Identify which cell holds the provided text, then report its [X, Y] central coordinate. 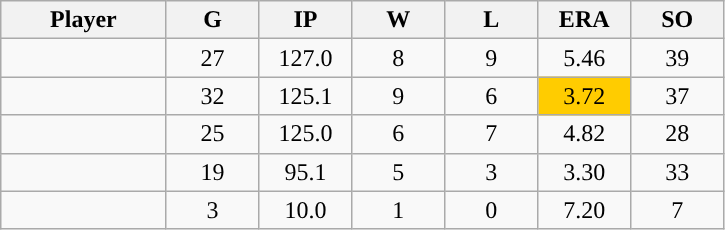
10.0 [306, 210]
19 [212, 172]
39 [678, 58]
125.0 [306, 134]
0 [492, 210]
25 [212, 134]
95.1 [306, 172]
32 [212, 96]
W [398, 20]
127.0 [306, 58]
1 [398, 210]
IP [306, 20]
28 [678, 134]
27 [212, 58]
3.30 [584, 172]
ERA [584, 20]
7.20 [584, 210]
5.46 [584, 58]
SO [678, 20]
125.1 [306, 96]
L [492, 20]
3.72 [584, 96]
4.82 [584, 134]
G [212, 20]
33 [678, 172]
5 [398, 172]
8 [398, 58]
37 [678, 96]
Player [84, 20]
